For the text-containing cell, return its midpoint in (X, Y) coordinate format. 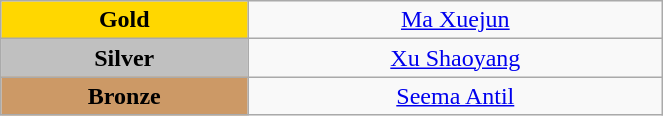
Gold (124, 20)
Xu Shaoyang (456, 58)
Silver (124, 58)
Bronze (124, 96)
Seema Antil (456, 96)
Ma Xuejun (456, 20)
